Pinpoint the cell where the given text exists, returning its (X, Y) midpoint coordinate. 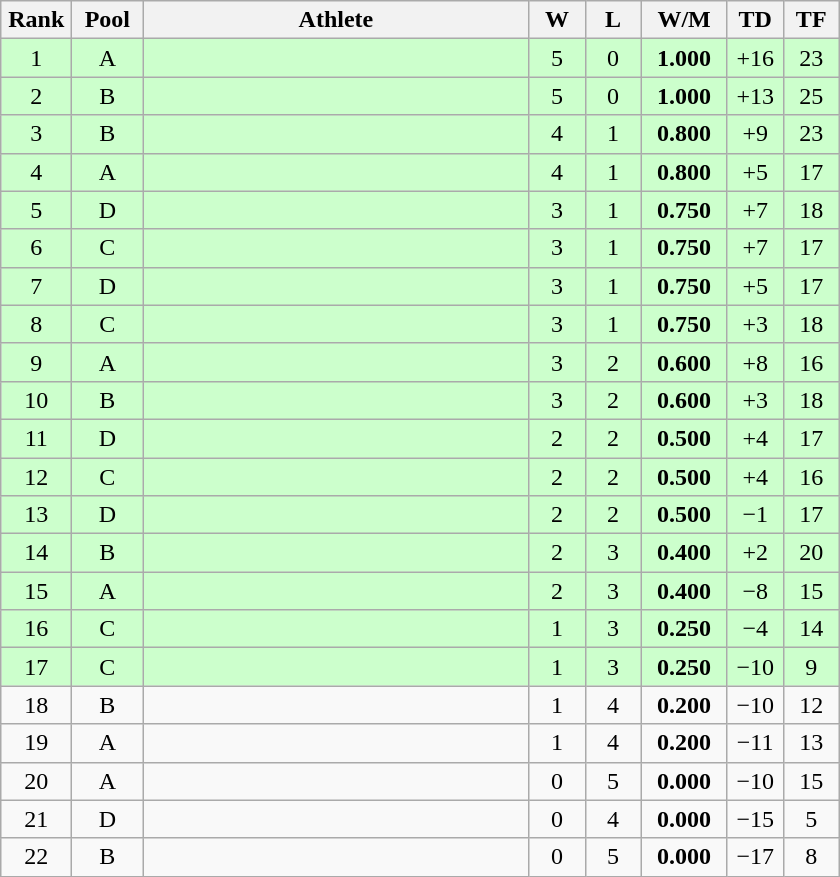
+13 (755, 96)
19 (36, 743)
TD (755, 20)
−11 (755, 743)
TF (811, 20)
W/M (684, 20)
W (557, 20)
−17 (755, 857)
L (613, 20)
−8 (755, 591)
21 (36, 819)
11 (36, 438)
−4 (755, 629)
+2 (755, 553)
+8 (755, 362)
6 (36, 248)
+9 (755, 134)
Pool (108, 20)
7 (36, 286)
25 (811, 96)
10 (36, 400)
−1 (755, 515)
+16 (755, 58)
−15 (755, 819)
Athlete (336, 20)
Rank (36, 20)
22 (36, 857)
